Identify which cell holds the provided text, then report its (X, Y) central coordinate. 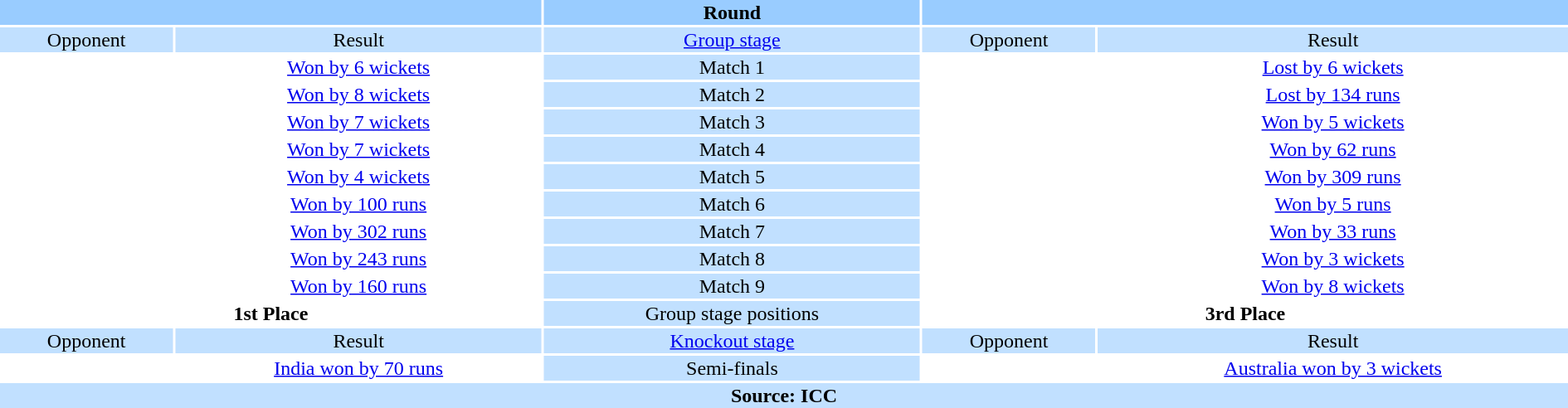
Match 7 (732, 231)
Match 2 (732, 95)
Lost by 6 wickets (1332, 67)
Round (732, 12)
Match 5 (732, 177)
Won by 5 runs (1332, 204)
Match 4 (732, 149)
Match 8 (732, 259)
1st Place (270, 313)
Won by 62 runs (1332, 149)
Match 1 (732, 67)
India won by 70 runs (358, 368)
Semi-finals (732, 368)
Match 9 (732, 286)
Won by 6 wickets (358, 67)
Won by 309 runs (1332, 177)
Won by 5 wickets (1332, 122)
Source: ICC (784, 396)
Match 3 (732, 122)
Group stage (732, 40)
Won by 160 runs (358, 286)
Group stage positions (732, 313)
Won by 100 runs (358, 204)
Won by 243 runs (358, 259)
Australia won by 3 wickets (1332, 368)
Lost by 134 runs (1332, 95)
Knockout stage (732, 341)
Match 6 (732, 204)
Won by 4 wickets (358, 177)
Won by 302 runs (358, 231)
Won by 3 wickets (1332, 259)
3rd Place (1245, 313)
Won by 33 runs (1332, 231)
